Output the (x, y) coordinate of the center of the cell containing the given text.  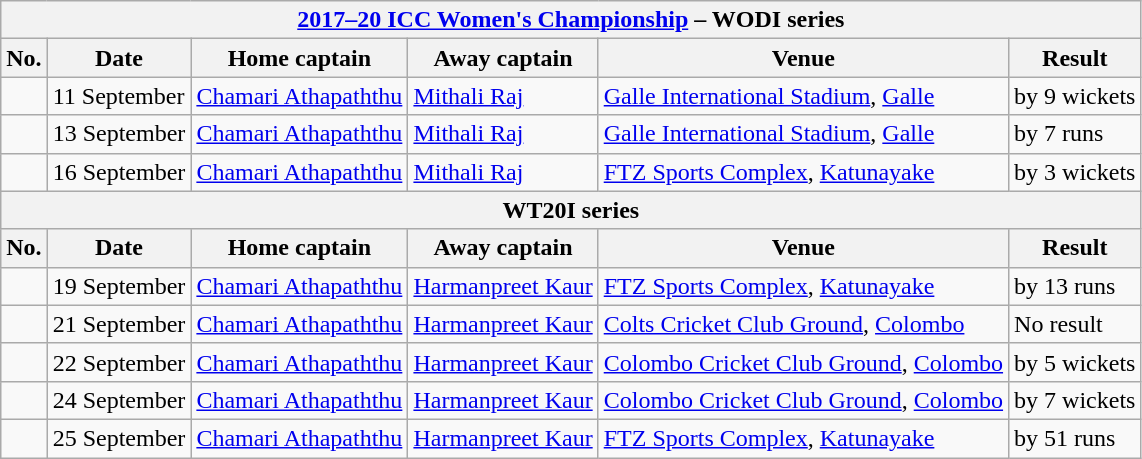
11 September (119, 96)
No result (1075, 324)
Colts Cricket Club Ground, Colombo (803, 324)
by 13 runs (1075, 286)
19 September (119, 286)
13 September (119, 134)
22 September (119, 362)
25 September (119, 438)
by 7 runs (1075, 134)
24 September (119, 400)
2017–20 ICC Women's Championship – WODI series (571, 20)
by 51 runs (1075, 438)
by 9 wickets (1075, 96)
WT20I series (571, 210)
by 7 wickets (1075, 400)
21 September (119, 324)
16 September (119, 172)
by 3 wickets (1075, 172)
by 5 wickets (1075, 362)
